Detect which cell encompasses the target text, then output its (X, Y) center coordinate. 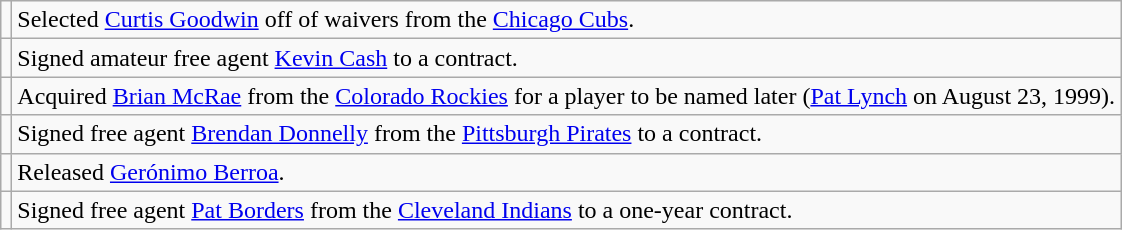
Signed amateur free agent Kevin Cash to a contract. (566, 58)
Signed free agent Brendan Donnelly from the Pittsburgh Pirates to a contract. (566, 134)
Released Gerónimo Berroa. (566, 172)
Signed free agent Pat Borders from the Cleveland Indians to a one-year contract. (566, 210)
Acquired Brian McRae from the Colorado Rockies for a player to be named later (Pat Lynch on August 23, 1999). (566, 96)
Selected Curtis Goodwin off of waivers from the Chicago Cubs. (566, 20)
